Pinpoint the cell where the given text exists, returning its [X, Y] midpoint coordinate. 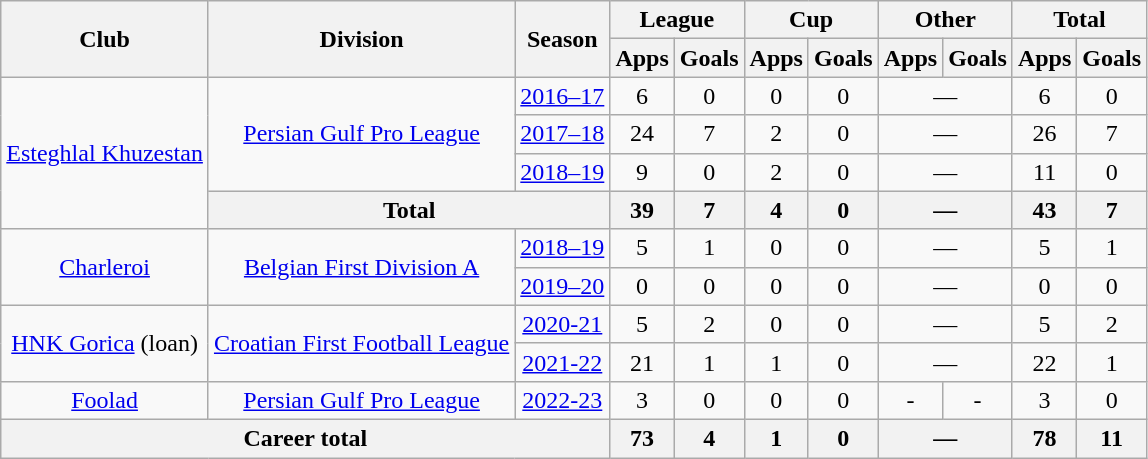
Croatian First Football League [361, 343]
43 [1044, 210]
Club [105, 39]
Division [361, 39]
78 [1044, 438]
League [677, 20]
2017–18 [562, 134]
Charleroi [105, 267]
73 [642, 438]
2016–17 [562, 96]
HNK Gorica (loan) [105, 343]
2021-22 [562, 362]
2022-23 [562, 400]
Season [562, 39]
Belgian First Division A [361, 267]
9 [642, 172]
Esteghlal Khuzestan [105, 153]
Career total [306, 438]
21 [642, 362]
26 [1044, 134]
Foolad [105, 400]
2019–20 [562, 286]
2020-21 [562, 324]
Other [945, 20]
22 [1044, 362]
39 [642, 210]
Cup [811, 20]
24 [642, 134]
